Return the [x, y] coordinate for the center point of the cell that contains the specified text.  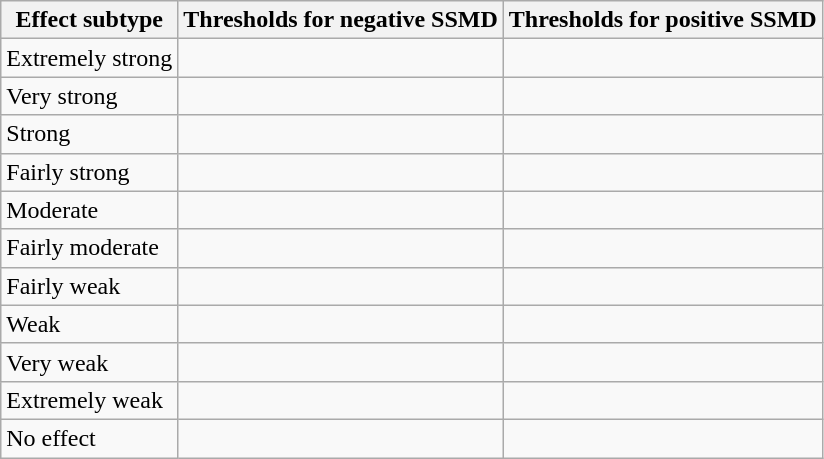
Thresholds for positive SSMD [662, 20]
Very strong [90, 96]
Moderate [90, 210]
Extremely weak [90, 400]
No effect [90, 438]
Extremely strong [90, 58]
Effect subtype [90, 20]
Strong [90, 134]
Fairly strong [90, 172]
Fairly weak [90, 286]
Very weak [90, 362]
Thresholds for negative SSMD [341, 20]
Fairly moderate [90, 248]
Weak [90, 324]
